From the cell containing the given text, extract its center point as [x, y] coordinate. 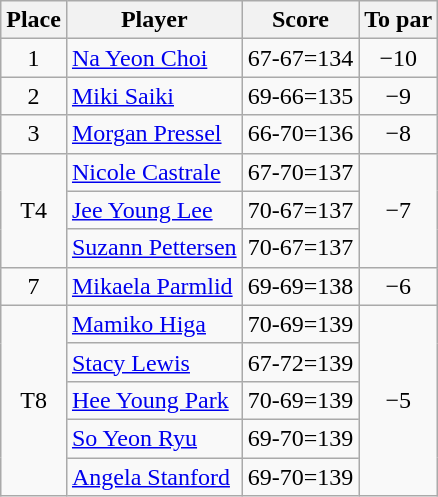
So Yeon Ryu [154, 438]
T4 [34, 210]
Mikaela Parmlid [154, 286]
Nicole Castrale [154, 172]
−10 [398, 58]
Jee Young Lee [154, 210]
−9 [398, 96]
Morgan Pressel [154, 134]
Miki Saiki [154, 96]
Place [34, 20]
1 [34, 58]
−7 [398, 210]
67-72=139 [300, 362]
Angela Stanford [154, 477]
−6 [398, 286]
Suzann Pettersen [154, 248]
69-69=138 [300, 286]
−5 [398, 400]
2 [34, 96]
69-66=135 [300, 96]
Player [154, 20]
3 [34, 134]
Mamiko Higa [154, 324]
67-67=134 [300, 58]
T8 [34, 400]
67-70=137 [300, 172]
Stacy Lewis [154, 362]
66-70=136 [300, 134]
To par [398, 20]
−8 [398, 134]
Na Yeon Choi [154, 58]
7 [34, 286]
Hee Young Park [154, 400]
Score [300, 20]
